Scan for the cell matching the given text and deliver its (X, Y) coordinate at center. 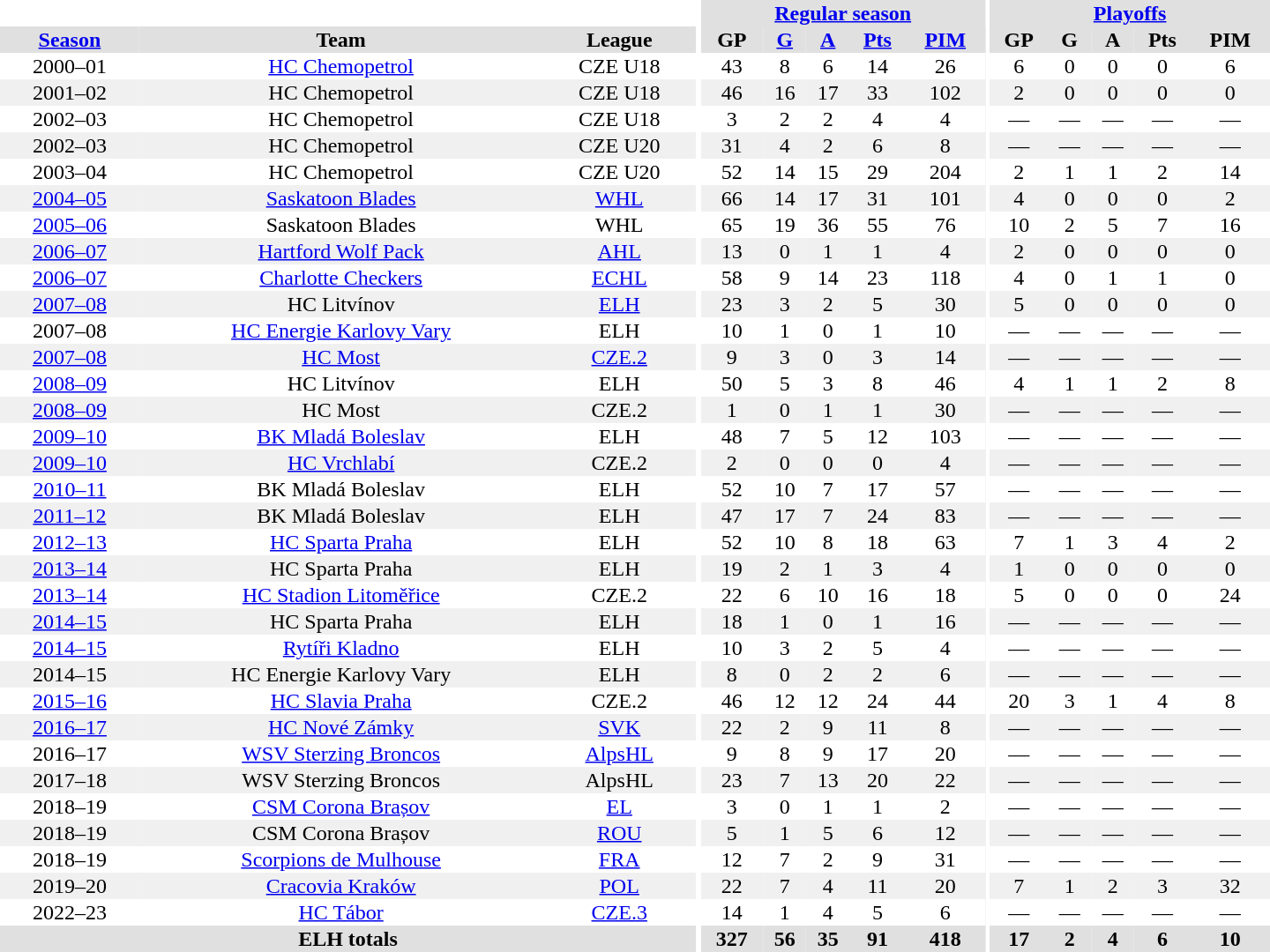
55 (877, 225)
ELH totals (347, 939)
66 (732, 198)
65 (732, 225)
15 (827, 172)
118 (945, 278)
91 (877, 939)
Scorpions de Mulhouse (341, 859)
418 (945, 939)
2019–20 (70, 886)
Team (341, 40)
47 (732, 516)
2017–18 (70, 780)
Season (70, 40)
26 (945, 66)
29 (877, 172)
2004–05 (70, 198)
2022–23 (70, 912)
2005–06 (70, 225)
HC Nové Zámky (341, 727)
Regular season (842, 13)
SVK (619, 727)
Playoffs (1130, 13)
50 (732, 383)
Hartford Wolf Pack (341, 251)
327 (732, 939)
CZE.3 (619, 912)
36 (827, 225)
102 (945, 93)
57 (945, 489)
2001–02 (70, 93)
35 (827, 939)
EL (619, 807)
63 (945, 542)
56 (785, 939)
Cracovia Kraków (341, 886)
HC Vrchlabí (341, 463)
Charlotte Checkers (341, 278)
48 (732, 436)
2000–01 (70, 66)
43 (732, 66)
2003–04 (70, 172)
204 (945, 172)
101 (945, 198)
103 (945, 436)
AHL (619, 251)
POL (619, 886)
HC Tábor (341, 912)
76 (945, 225)
HC Slavia Praha (341, 701)
ROU (619, 833)
2010–11 (70, 489)
HC Stadion Litoměřice (341, 595)
ECHL (619, 278)
League (619, 40)
Rytíři Kladno (341, 648)
2015–16 (70, 701)
FRA (619, 859)
83 (945, 516)
32 (1230, 886)
33 (877, 93)
2012–13 (70, 542)
58 (732, 278)
44 (945, 701)
2011–12 (70, 516)
